Provide the (X, Y) coordinate of the cell's center where the given text is located.  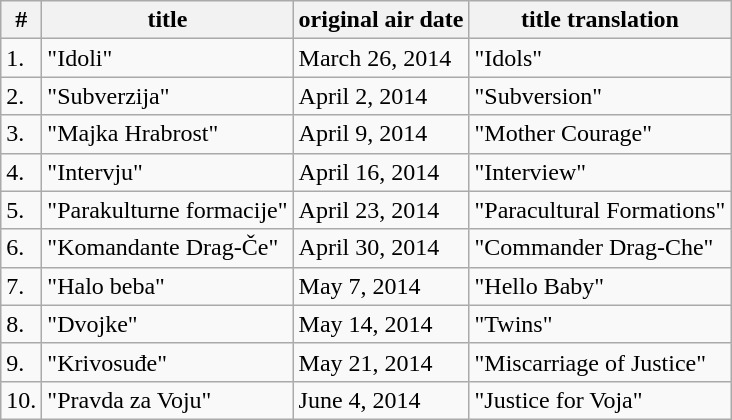
"Commander Drag-Che" (600, 248)
"Justice for Voja" (600, 400)
April 16, 2014 (381, 172)
"Intervju" (168, 172)
"Komandante Drag-Če" (168, 248)
1. (22, 58)
"Krivosuđe" (168, 362)
3. (22, 134)
June 4, 2014 (381, 400)
May 21, 2014 (381, 362)
"Interview" (600, 172)
April 2, 2014 (381, 96)
April 30, 2014 (381, 248)
title (168, 20)
May 7, 2014 (381, 286)
9. (22, 362)
"Hello Baby" (600, 286)
8. (22, 324)
10. (22, 400)
4. (22, 172)
"Twins" (600, 324)
"Halo beba" (168, 286)
# (22, 20)
title translation (600, 20)
"Dvojke" (168, 324)
"Majka Hrabrost" (168, 134)
April 23, 2014 (381, 210)
"Miscarriage of Justice" (600, 362)
"Subverzija" (168, 96)
"Paracultural Formations" (600, 210)
"Idoli" (168, 58)
"Subversion" (600, 96)
May 14, 2014 (381, 324)
"Mother Courage" (600, 134)
6. (22, 248)
"Parakulturne formacije" (168, 210)
"Pravda za Voju" (168, 400)
5. (22, 210)
March 26, 2014 (381, 58)
2. (22, 96)
7. (22, 286)
"Idols" (600, 58)
April 9, 2014 (381, 134)
original air date (381, 20)
